Capture the cell that displays the provided text and extract its [X, Y] central coordinate. 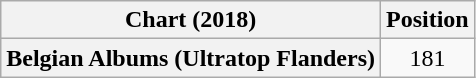
Belgian Albums (Ultratop Flanders) [191, 58]
Position [428, 20]
181 [428, 58]
Chart (2018) [191, 20]
